Pinpoint the cell where the given text exists, returning its [X, Y] midpoint coordinate. 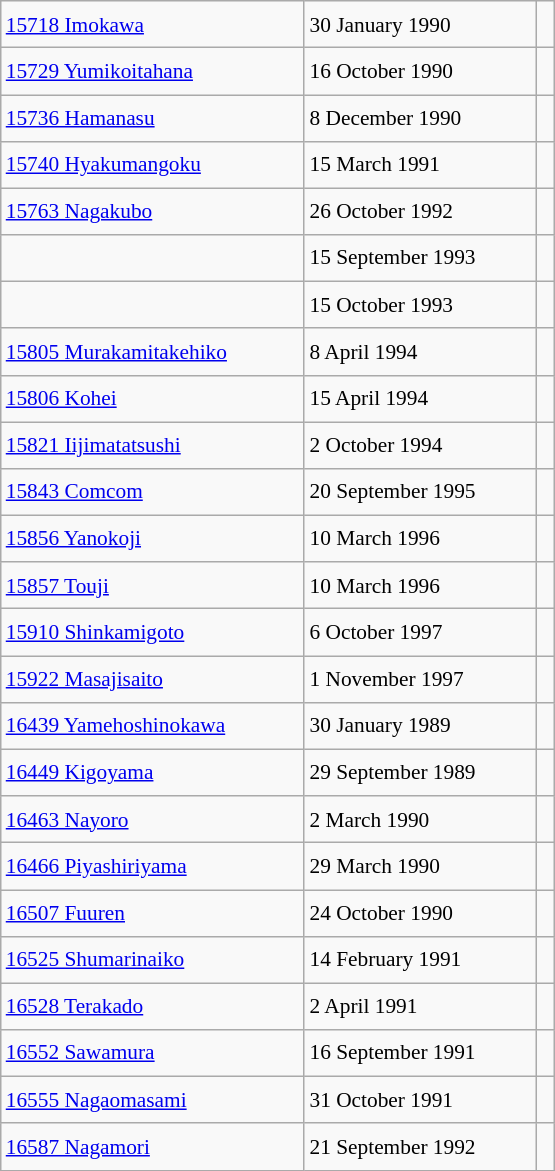
15843 Comcom [153, 492]
16525 Shumarinaiko [153, 960]
20 September 1995 [420, 492]
15805 Murakamitakehiko [153, 352]
16 September 1991 [420, 1054]
15857 Touji [153, 586]
26 October 1992 [420, 212]
16439 Yamehoshinokawa [153, 726]
16463 Nayoro [153, 820]
1 November 1997 [420, 680]
15910 Shinkamigoto [153, 632]
16528 Terakado [153, 1006]
16466 Piyashiriyama [153, 866]
15922 Masajisaito [153, 680]
8 April 1994 [420, 352]
16507 Fuuren [153, 914]
30 January 1989 [420, 726]
6 October 1997 [420, 632]
16552 Sawamura [153, 1054]
15 October 1993 [420, 306]
15806 Kohei [153, 398]
15718 Imokawa [153, 24]
21 September 1992 [420, 1146]
29 September 1989 [420, 772]
2 October 1994 [420, 446]
15 April 1994 [420, 398]
30 January 1990 [420, 24]
15 September 1993 [420, 258]
16 October 1990 [420, 72]
8 December 1990 [420, 118]
16587 Nagamori [153, 1146]
16555 Nagaomasami [153, 1100]
14 February 1991 [420, 960]
15740 Hyakumangoku [153, 164]
15729 Yumikoitahana [153, 72]
15736 Hamanasu [153, 118]
16449 Kigoyama [153, 772]
15763 Nagakubo [153, 212]
15 March 1991 [420, 164]
15821 Iijimatatsushi [153, 446]
29 March 1990 [420, 866]
2 March 1990 [420, 820]
24 October 1990 [420, 914]
2 April 1991 [420, 1006]
15856 Yanokoji [153, 538]
31 October 1991 [420, 1100]
